Extract the [x, y] coordinate from the center of the cell holding the provided text.  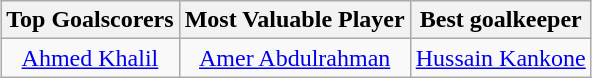
Amer Abdulrahman [294, 58]
Ahmed Khalil [90, 58]
Best goalkeeper [500, 20]
Most Valuable Player [294, 20]
Top Goalscorers [90, 20]
Hussain Kankone [500, 58]
